Capture the cell that displays the provided text and extract its [x, y] central coordinate. 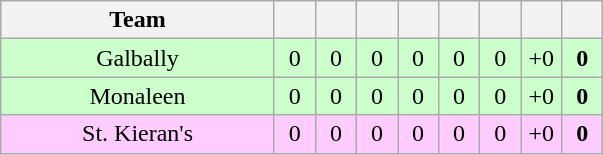
St. Kieran's [138, 134]
Team [138, 20]
Monaleen [138, 96]
Galbally [138, 58]
